Locate the cell with the specified text and output its [X, Y] center coordinate. 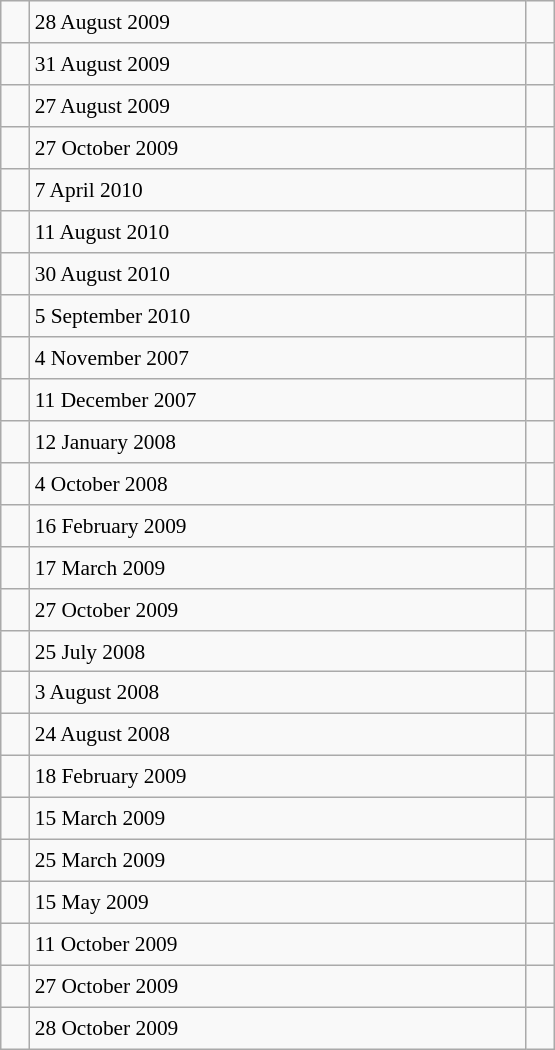
16 February 2009 [278, 525]
15 May 2009 [278, 903]
25 July 2008 [278, 651]
28 August 2009 [278, 22]
4 November 2007 [278, 358]
28 October 2009 [278, 1028]
5 September 2010 [278, 316]
11 October 2009 [278, 945]
11 December 2007 [278, 399]
4 October 2008 [278, 483]
11 August 2010 [278, 232]
31 August 2009 [278, 64]
25 March 2009 [278, 861]
3 August 2008 [278, 693]
27 August 2009 [278, 106]
30 August 2010 [278, 274]
7 April 2010 [278, 190]
15 March 2009 [278, 819]
24 August 2008 [278, 735]
17 March 2009 [278, 567]
12 January 2008 [278, 441]
18 February 2009 [278, 777]
